Determine the [x, y] coordinate at the center of the cell enclosing the given text.  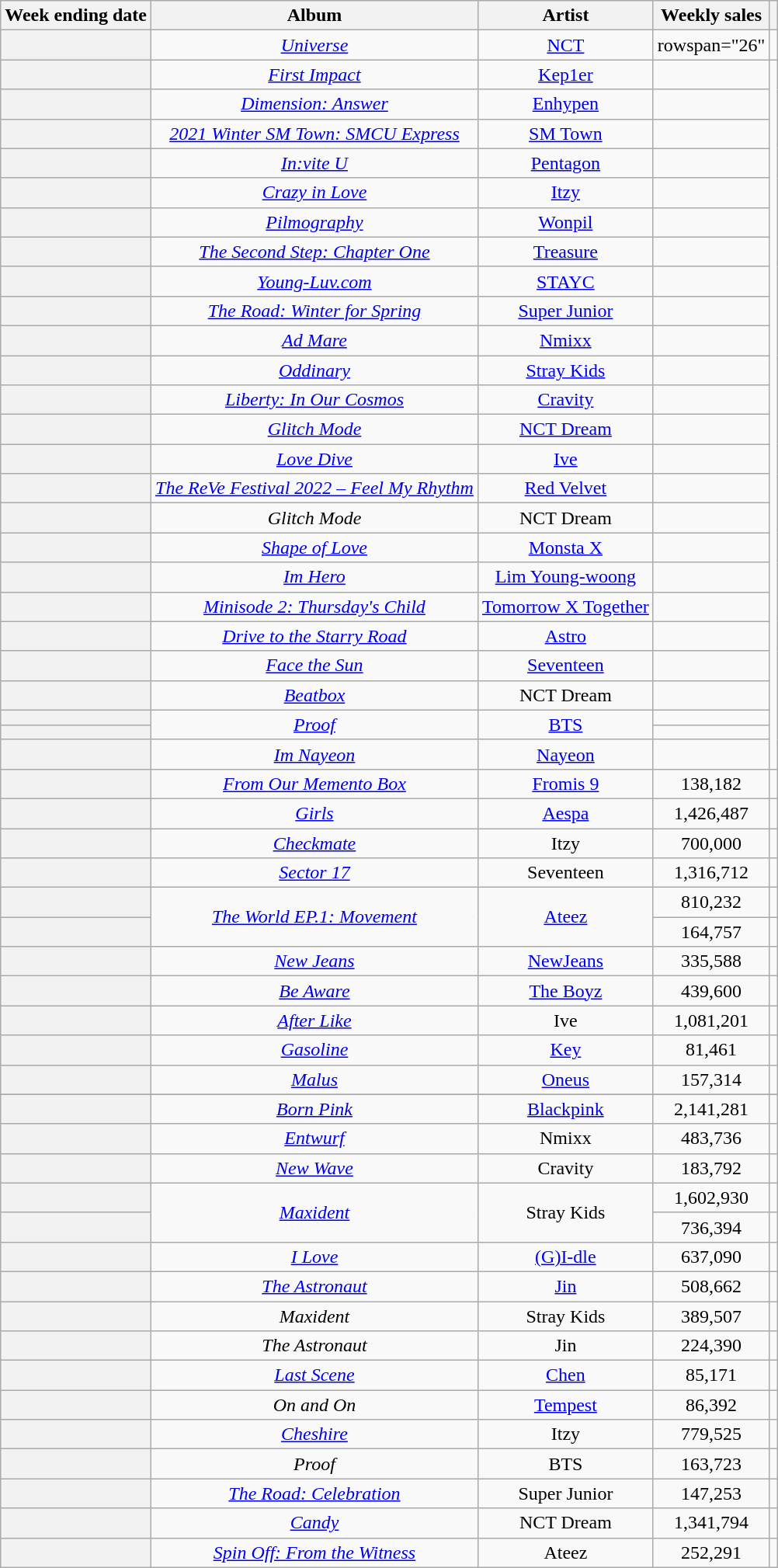
I Love [315, 1257]
Blackpink [565, 1109]
86,392 [711, 1405]
Dimension: Answer [315, 104]
700,000 [711, 843]
Red Velvet [565, 488]
1,341,794 [711, 1523]
Gasoline [315, 1050]
Crazy in Love [315, 193]
Universe [315, 45]
On and On [315, 1405]
SM Town [565, 134]
779,525 [711, 1434]
rowspan="26" [711, 45]
Treasure [565, 252]
Shape of Love [315, 548]
The World EP.1: Movement [315, 917]
Sector 17 [315, 873]
81,461 [711, 1050]
637,090 [711, 1257]
Chen [565, 1375]
Malus [315, 1080]
736,394 [711, 1227]
After Like [315, 1020]
1,426,487 [711, 813]
Lim Young-woong [565, 577]
Cheshire [315, 1434]
157,314 [711, 1080]
Liberty: In Our Cosmos [315, 400]
Enhypen [565, 104]
The Boyz [565, 991]
The Road: Winter for Spring [315, 311]
Candy [315, 1523]
508,662 [711, 1286]
1,081,201 [711, 1020]
Checkmate [315, 843]
Pentagon [565, 163]
164,757 [711, 932]
1,316,712 [711, 873]
Kep1er [565, 75]
Monsta X [565, 548]
Born Pink [315, 1109]
Wonpil [565, 222]
Weekly sales [711, 16]
138,182 [711, 784]
From Our Memento Box [315, 784]
810,232 [711, 902]
STAYC [565, 281]
163,723 [711, 1464]
Tomorrow X Together [565, 607]
183,792 [711, 1168]
Ad Mare [315, 340]
1,602,930 [711, 1198]
Minisode 2: Thursday's Child [315, 607]
335,588 [711, 961]
Album [315, 16]
First Impact [315, 75]
Artist [565, 16]
Oneus [565, 1080]
Love Dive [315, 459]
(G)I-dle [565, 1257]
The Second Step: Chapter One [315, 252]
224,390 [711, 1346]
Fromis 9 [565, 784]
NewJeans [565, 961]
Girls [315, 813]
483,736 [711, 1139]
The ReVe Festival 2022 – Feel My Rhythm [315, 488]
Drive to the Starry Road [315, 636]
Im Hero [315, 577]
Pilmography [315, 222]
Im Nayeon [315, 754]
Week ending date [76, 16]
Key [565, 1050]
Nayeon [565, 754]
Face the Sun [315, 666]
85,171 [711, 1375]
147,253 [711, 1493]
Tempest [565, 1405]
Entwurf [315, 1139]
2021 Winter SM Town: SMCU Express [315, 134]
Young-Luv.com [315, 281]
389,507 [711, 1316]
Be Aware [315, 991]
In:vite U [315, 163]
Spin Off: From the Witness [315, 1552]
New Wave [315, 1168]
NCT [565, 45]
Beatbox [315, 695]
Oddinary [315, 370]
Last Scene [315, 1375]
252,291 [711, 1552]
Aespa [565, 813]
New Jeans [315, 961]
Astro [565, 636]
The Road: Celebration [315, 1493]
439,600 [711, 991]
2,141,281 [711, 1109]
